Scan for the cell matching the given text and deliver its (x, y) coordinate at center. 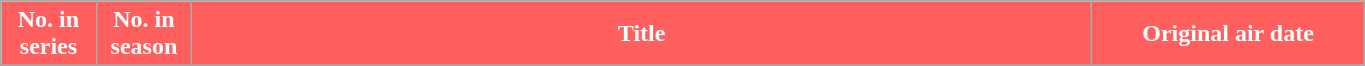
No. inseries (48, 34)
Title (642, 34)
Original air date (1228, 34)
No. inseason (144, 34)
